Return [x, y] of the center of cell containing provided text 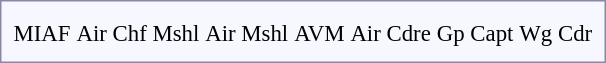
MIAF [42, 33]
Wg Cdr [556, 33]
Air Chf Mshl [138, 33]
Air Cdre [390, 33]
Gp Capt [475, 33]
Air Mshl [247, 33]
AVM [320, 33]
